Search for the cell housing the specified text and yield its [X, Y] center coordinate. 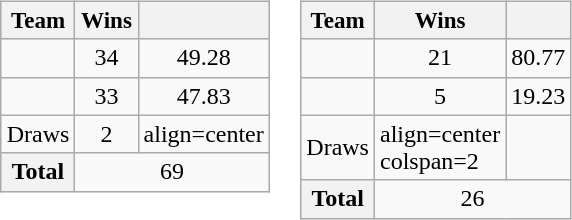
47.83 [204, 96]
align=center [204, 134]
2 [106, 134]
34 [106, 58]
5 [440, 96]
49.28 [204, 58]
19.23 [538, 96]
align=center colspan=2 [440, 148]
21 [440, 58]
26 [472, 199]
80.77 [538, 58]
69 [172, 172]
33 [106, 96]
